Output the (x, y) coordinate of the center of the cell containing the given text.  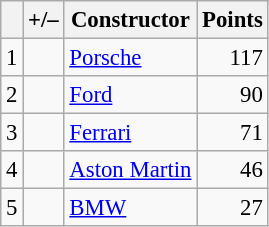
BMW (130, 208)
Constructor (130, 20)
90 (232, 95)
1 (12, 58)
Ferrari (130, 133)
Porsche (130, 58)
Aston Martin (130, 170)
27 (232, 208)
Points (232, 20)
2 (12, 95)
5 (12, 208)
71 (232, 133)
Ford (130, 95)
46 (232, 170)
117 (232, 58)
+/– (44, 20)
3 (12, 133)
4 (12, 170)
